Return the (x, y) coordinate for the center point of the cell that contains the specified text.  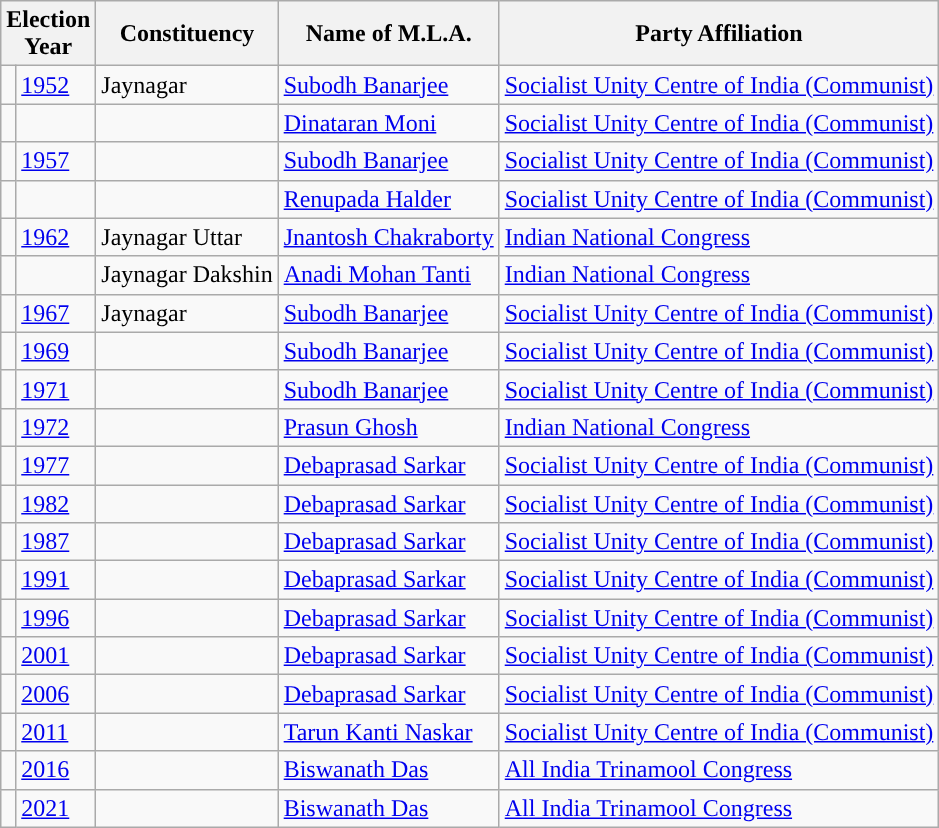
Prasun Ghosh (388, 427)
Jnantosh Chakraborty (388, 237)
1987 (56, 542)
Jaynagar Uttar (187, 237)
Renupada Halder (388, 199)
2001 (56, 656)
1952 (56, 85)
1971 (56, 389)
1967 (56, 313)
2016 (56, 770)
1977 (56, 465)
Constituency (187, 34)
2021 (56, 808)
1969 (56, 351)
2006 (56, 694)
Dinataran Moni (388, 123)
Party Affiliation (719, 34)
2011 (56, 732)
1962 (56, 237)
1957 (56, 161)
1982 (56, 503)
Name of M.L.A. (388, 34)
Jaynagar Dakshin (187, 275)
1996 (56, 618)
1991 (56, 580)
Tarun Kanti Naskar (388, 732)
1972 (56, 427)
Anadi Mohan Tanti (388, 275)
ElectionYear (48, 34)
